Locate the cell with the specified text and output its [X, Y] center coordinate. 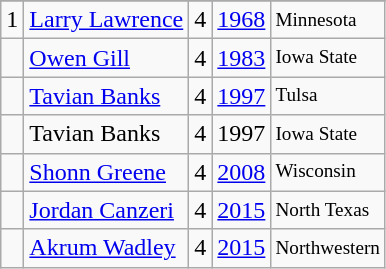
Tulsa [328, 96]
North Texas [328, 210]
Jordan Canzeri [106, 210]
Larry Lawrence [106, 20]
Wisconsin [328, 172]
1983 [242, 58]
Owen Gill [106, 58]
Akrum Wadley [106, 248]
Shonn Greene [106, 172]
Northwestern [328, 248]
Minnesota [328, 20]
1968 [242, 20]
1 [12, 20]
2008 [242, 172]
